Determine the [X, Y] coordinate at the center of the cell enclosing the given text.  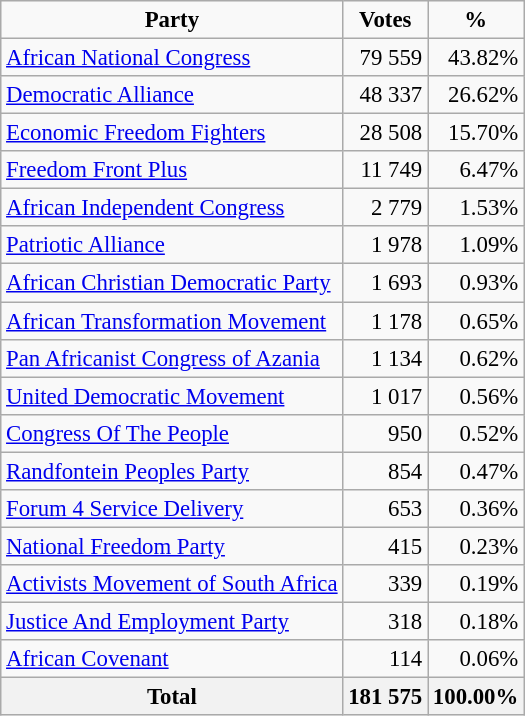
28 508 [386, 133]
0.36% [476, 509]
African Independent Congress [172, 208]
1.09% [476, 245]
1 134 [386, 358]
1 017 [386, 396]
950 [386, 433]
181 575 [386, 697]
Freedom Front Plus [172, 170]
African National Congress [172, 58]
United Democratic Movement [172, 396]
Pan Africanist Congress of Azania [172, 358]
Democratic Alliance [172, 95]
African Transformation Movement [172, 321]
339 [386, 584]
Party [172, 20]
Forum 4 Service Delivery [172, 509]
0.18% [476, 621]
0.23% [476, 546]
Patriotic Alliance [172, 245]
Activists Movement of South Africa [172, 584]
0.62% [476, 358]
Congress Of The People [172, 433]
0.52% [476, 433]
African Christian Democratic Party [172, 283]
854 [386, 471]
Votes [386, 20]
African Covenant [172, 659]
100.00% [476, 697]
0.65% [476, 321]
% [476, 20]
National Freedom Party [172, 546]
26.62% [476, 95]
653 [386, 509]
2 779 [386, 208]
79 559 [386, 58]
1.53% [476, 208]
1 693 [386, 283]
6.47% [476, 170]
0.06% [476, 659]
48 337 [386, 95]
Justice And Employment Party [172, 621]
Economic Freedom Fighters [172, 133]
1 978 [386, 245]
415 [386, 546]
Total [172, 697]
0.93% [476, 283]
43.82% [476, 58]
114 [386, 659]
15.70% [476, 133]
11 749 [386, 170]
0.56% [476, 396]
0.19% [476, 584]
318 [386, 621]
1 178 [386, 321]
0.47% [476, 471]
Randfontein Peoples Party [172, 471]
